Scan for the cell matching the given text and deliver its (X, Y) coordinate at center. 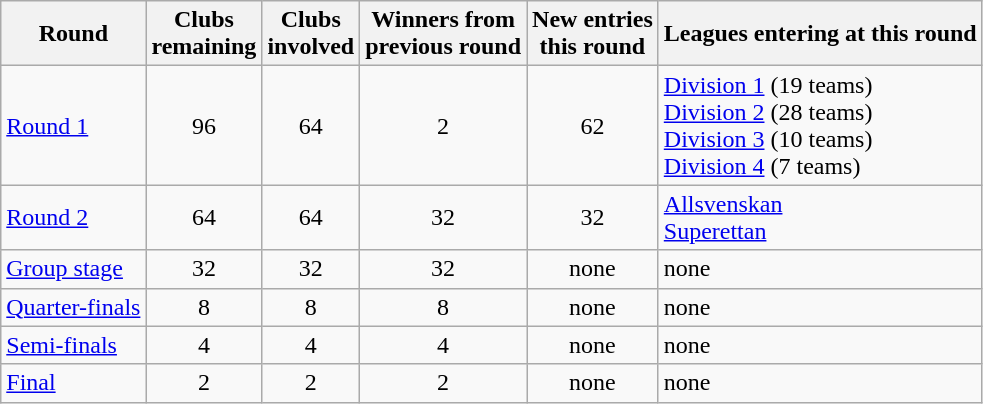
Round (74, 34)
Clubsremaining (204, 34)
96 (204, 126)
62 (593, 126)
Clubsinvolved (311, 34)
Final (74, 383)
Division 1 (19 teams)Division 2 (28 teams)Division 3 (10 teams)Division 4 (7 teams) (820, 126)
Group stage (74, 269)
Leagues entering at this round (820, 34)
Round 2 (74, 218)
Quarter-finals (74, 307)
Round 1 (74, 126)
Semi-finals (74, 345)
AllsvenskanSuperettan (820, 218)
New entriesthis round (593, 34)
Winners fromprevious round (444, 34)
